Return the [X, Y] coordinate for the center point of the cell that contains the specified text.  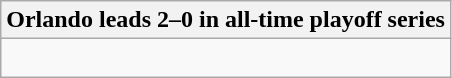
Orlando leads 2–0 in all-time playoff series [226, 20]
